Determine the [x, y] coordinate at the center of the cell enclosing the given text.  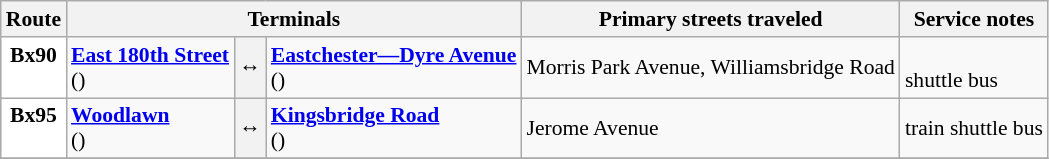
Eastchester—Dyre Avenue() [394, 68]
Route [34, 19]
train shuttle bus [974, 128]
Jerome Avenue [711, 128]
shuttle bus [974, 68]
Woodlawn() [150, 128]
Bx95 [34, 128]
Terminals [294, 19]
Primary streets traveled [711, 19]
East 180th Street() [150, 68]
Kingsbridge Road() [394, 128]
Service notes [974, 19]
Morris Park Avenue, Williamsbridge Road [711, 68]
Bx90 [34, 68]
